From the cell containing the given text, extract its center point as [x, y] coordinate. 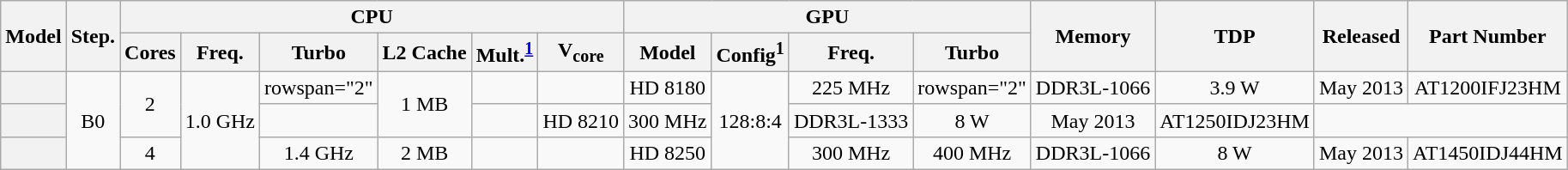
GPU [827, 17]
400 MHz [972, 153]
Cores [151, 53]
128:8:4 [750, 120]
CPU [372, 17]
AT1450IDJ44HM [1488, 153]
225 MHz [851, 88]
3.9 W [1235, 88]
Memory [1093, 36]
HD 8210 [581, 120]
1 MB [424, 104]
Part Number [1488, 36]
2 MB [424, 153]
HD 8180 [668, 88]
Step. [93, 36]
AT1200IFJ23HM [1488, 88]
Config1 [750, 53]
DDR3L-1333 [851, 120]
B0 [93, 120]
Released [1361, 36]
4 [151, 153]
Vcore [581, 53]
1.0 GHz [220, 120]
1.4 GHz [319, 153]
Mult.1 [505, 53]
TDP [1235, 36]
HD 8250 [668, 153]
2 [151, 104]
L2 Cache [424, 53]
AT1250IDJ23HM [1235, 120]
